Output the [x, y] coordinate of the center of the cell containing the given text.  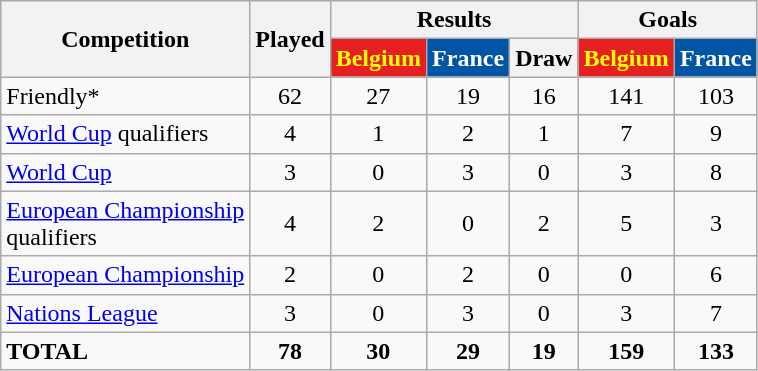
78 [290, 351]
Competition [126, 39]
5 [626, 224]
World Cup [126, 172]
Draw [544, 58]
133 [716, 351]
European Championship qualifiers [126, 224]
TOTAL [126, 351]
30 [378, 351]
Nations League [126, 313]
Friendly* [126, 96]
6 [716, 275]
European Championship [126, 275]
9 [716, 134]
Results [454, 20]
8 [716, 172]
Goals [668, 20]
103 [716, 96]
159 [626, 351]
141 [626, 96]
29 [468, 351]
Played [290, 39]
62 [290, 96]
World Cup qualifiers [126, 134]
27 [378, 96]
16 [544, 96]
